Capture the cell that displays the provided text and extract its (x, y) central coordinate. 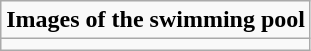
Images of the swimming pool (156, 20)
